Output the [X, Y] coordinate of the center of the cell containing the given text.  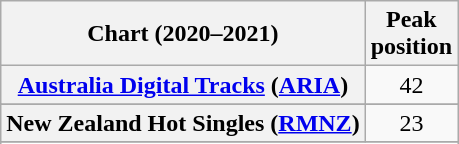
Peakposition [411, 34]
42 [411, 85]
Chart (2020–2021) [183, 34]
New Zealand Hot Singles (RMNZ) [183, 123]
Australia Digital Tracks (ARIA) [183, 85]
23 [411, 123]
